Detect which cell encompasses the target text, then output its (x, y) center coordinate. 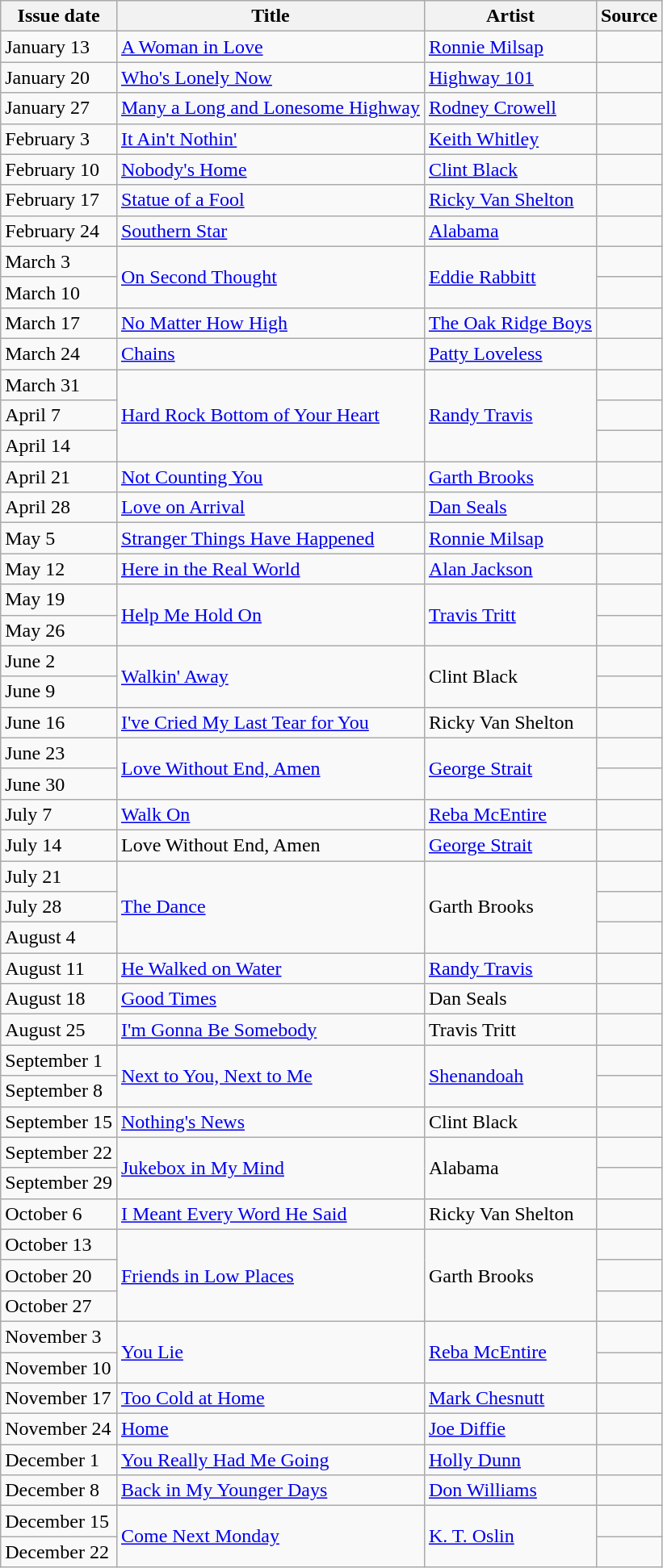
Not Counting You (270, 477)
Title (270, 16)
Too Cold at Home (270, 1399)
March 24 (59, 353)
Chains (270, 353)
K. T. Oslin (510, 1537)
It Ain't Nothin' (270, 139)
Source (628, 16)
No Matter How High (270, 323)
June 9 (59, 692)
July 21 (59, 876)
I Meant Every Word He Said (270, 1214)
January 13 (59, 47)
August 11 (59, 968)
Next to You, Next to Me (270, 1076)
July 28 (59, 907)
June 16 (59, 722)
Back in My Younger Days (270, 1491)
March 31 (59, 385)
September 29 (59, 1183)
April 28 (59, 508)
October 13 (59, 1244)
September 1 (59, 1060)
May 12 (59, 569)
July 14 (59, 845)
June 23 (59, 753)
Shenandoah (510, 1076)
October 27 (59, 1306)
Many a Long and Lonesome Highway (270, 108)
Walk On (270, 814)
August 25 (59, 1030)
Artist (510, 16)
November 3 (59, 1336)
Help Me Hold On (270, 615)
August 4 (59, 938)
Statue of a Fool (270, 200)
May 19 (59, 600)
April 14 (59, 446)
March 17 (59, 323)
February 17 (59, 200)
On Second Thought (270, 277)
The Oak Ridge Boys (510, 323)
November 17 (59, 1399)
Home (270, 1429)
September 22 (59, 1152)
Good Times (270, 999)
Nobody's Home (270, 169)
December 1 (59, 1460)
September 8 (59, 1091)
December 22 (59, 1552)
October 20 (59, 1275)
June 2 (59, 661)
Patty Loveless (510, 353)
Hard Rock Bottom of Your Heart (270, 416)
January 20 (59, 77)
March 3 (59, 261)
December 8 (59, 1491)
January 27 (59, 108)
Keith Whitley (510, 139)
February 3 (59, 139)
Walkin' Away (270, 676)
Southern Star (270, 231)
May 26 (59, 630)
Here in the Real World (270, 569)
Holly Dunn (510, 1460)
Eddie Rabbitt (510, 277)
Mark Chesnutt (510, 1399)
Friends in Low Places (270, 1275)
Love on Arrival (270, 508)
June 30 (59, 784)
November 24 (59, 1429)
Alan Jackson (510, 569)
September 15 (59, 1122)
April 21 (59, 477)
August 18 (59, 999)
April 7 (59, 416)
February 10 (59, 169)
Nothing's News (270, 1122)
October 6 (59, 1214)
November 10 (59, 1368)
A Woman in Love (270, 47)
December 15 (59, 1521)
The Dance (270, 906)
Don Williams (510, 1491)
March 10 (59, 292)
Issue date (59, 16)
I've Cried My Last Tear for You (270, 722)
Who's Lonely Now (270, 77)
Jukebox in My Mind (270, 1168)
Highway 101 (510, 77)
Joe Diffie (510, 1429)
I'm Gonna Be Somebody (270, 1030)
July 7 (59, 814)
Come Next Monday (270, 1537)
Rodney Crowell (510, 108)
Stranger Things Have Happened (270, 538)
You Lie (270, 1352)
May 5 (59, 538)
You Really Had Me Going (270, 1460)
February 24 (59, 231)
He Walked on Water (270, 968)
